Detect which cell encompasses the target text, then output its (x, y) center coordinate. 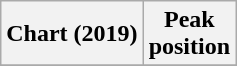
Chart (2019) (72, 34)
Peakposition (189, 34)
